Output the [X, Y] coordinate of the center of the cell containing the given text.  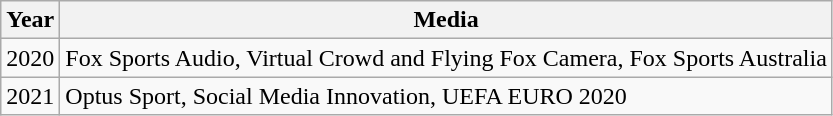
Media [446, 20]
2021 [30, 96]
Optus Sport, Social Media Innovation, UEFA EURO 2020 [446, 96]
Fox Sports Audio, Virtual Crowd and Flying Fox Camera, Fox Sports Australia [446, 58]
Year [30, 20]
2020 [30, 58]
